Provide the [x, y] coordinate of the cell's center where the given text is located.  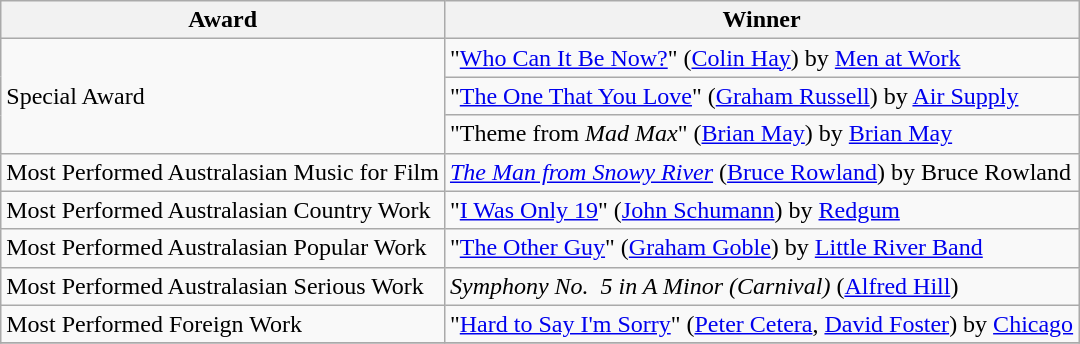
The Man from Snowy River (Bruce Rowland) by Bruce Rowland [761, 172]
Most Performed Foreign Work [223, 324]
Most Performed Australasian Serious Work [223, 286]
Winner [761, 20]
"Who Can It Be Now?" (Colin Hay) by Men at Work [761, 58]
"Theme from Mad Max" (Brian May) by Brian May [761, 134]
"The Other Guy" (Graham Goble) by Little River Band [761, 248]
"I Was Only 19" (John Schumann) by Redgum [761, 210]
Most Performed Australasian Music for Film [223, 172]
Most Performed Australasian Popular Work [223, 248]
"The One That You Love" (Graham Russell) by Air Supply [761, 96]
Symphony No. 5 in A Minor (Carnival) (Alfred Hill) [761, 286]
Special Award [223, 96]
"Hard to Say I'm Sorry" (Peter Cetera, David Foster) by Chicago [761, 324]
Award [223, 20]
Most Performed Australasian Country Work [223, 210]
